Detect which cell encompasses the target text, then output its [x, y] center coordinate. 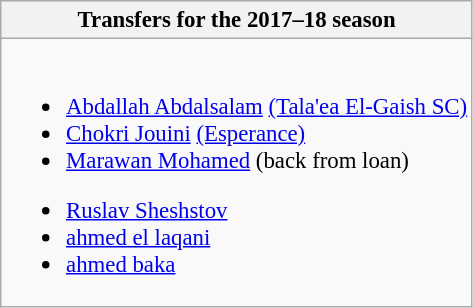
Abdallah Abdalsalam (Tala'ea El-Gaish SC) Chokri Jouini (Esperance) Marawan Mohamed (back from loan) Ruslav Sheshstov ahmed el laqani ahmed baka [237, 173]
Transfers for the 2017–18 season [237, 20]
